Determine the [x, y] coordinate at the center of the cell enclosing the given text.  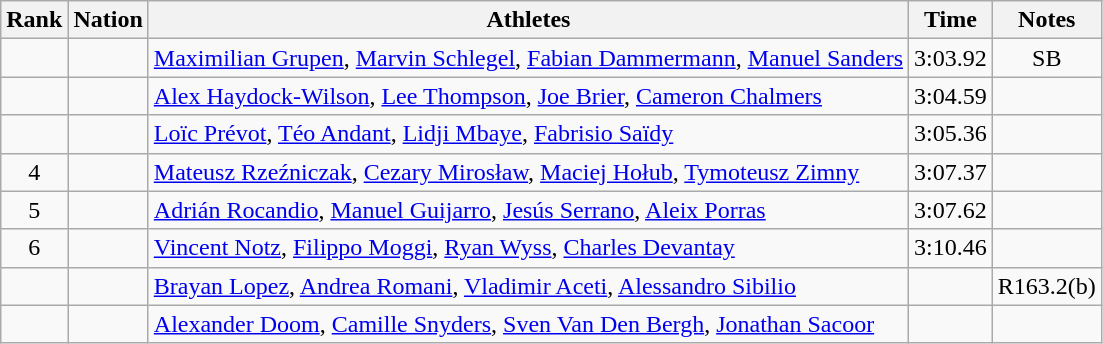
Alex Haydock-Wilson, Lee Thompson, Joe Brier, Cameron Chalmers [528, 96]
Athletes [528, 20]
Vincent Notz, Filippo Moggi, Ryan Wyss, Charles Devantay [528, 248]
3:07.62 [951, 210]
6 [34, 248]
3:07.37 [951, 172]
Adrián Rocandio, Manuel Guijarro, Jesús Serrano, Aleix Porras [528, 210]
5 [34, 210]
Loïc Prévot, Téo Andant, Lidji Mbaye, Fabrisio Saïdy [528, 134]
3:04.59 [951, 96]
4 [34, 172]
SB [1046, 58]
3:03.92 [951, 58]
3:05.36 [951, 134]
Notes [1046, 20]
3:10.46 [951, 248]
Maximilian Grupen, Marvin Schlegel, Fabian Dammermann, Manuel Sanders [528, 58]
Time [951, 20]
Mateusz Rzeźniczak, Cezary Mirosław, Maciej Hołub, Tymoteusz Zimny [528, 172]
Rank [34, 20]
R163.2(b) [1046, 286]
Alexander Doom, Camille Snyders, Sven Van Den Bergh, Jonathan Sacoor [528, 324]
Brayan Lopez, Andrea Romani, Vladimir Aceti, Alessandro Sibilio [528, 286]
Nation [108, 20]
